Search for the cell housing the specified text and yield its [X, Y] center coordinate. 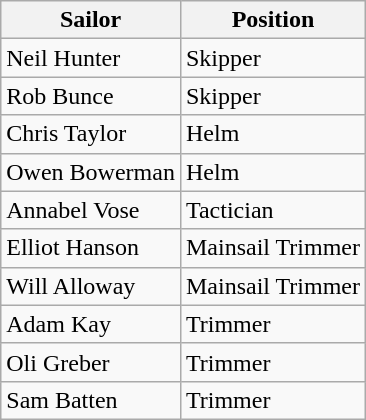
Position [272, 20]
Chris Taylor [91, 134]
Neil Hunter [91, 58]
Tactician [272, 210]
Sam Batten [91, 400]
Rob Bunce [91, 96]
Will Alloway [91, 286]
Elliot Hanson [91, 248]
Sailor [91, 20]
Adam Kay [91, 324]
Annabel Vose [91, 210]
Oli Greber [91, 362]
Owen Bowerman [91, 172]
